Find where the given text appears and provide that cell's center as (X, Y) coordinate. 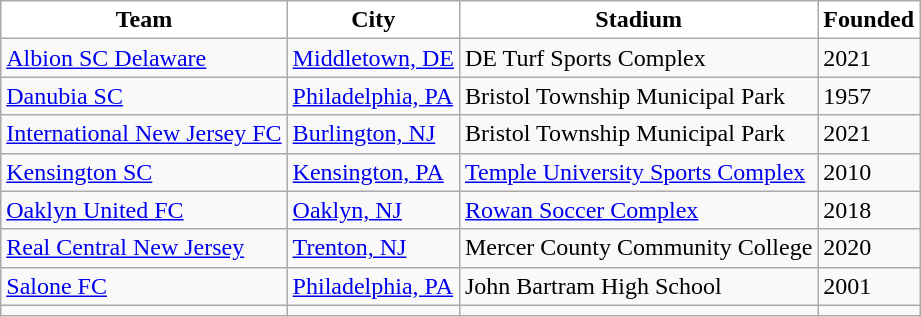
Albion SC Delaware (144, 58)
Burlington, NJ (373, 134)
City (373, 20)
2010 (869, 172)
Middletown, DE (373, 58)
Danubia SC (144, 96)
DE Turf Sports Complex (638, 58)
Real Central New Jersey (144, 248)
2001 (869, 286)
International New Jersey FC (144, 134)
Rowan Soccer Complex (638, 210)
Mercer County Community College (638, 248)
Team (144, 20)
Trenton, NJ (373, 248)
2018 (869, 210)
Oaklyn United FC (144, 210)
Kensington, PA (373, 172)
1957 (869, 96)
Kensington SC (144, 172)
John Bartram High School (638, 286)
2020 (869, 248)
Temple University Sports Complex (638, 172)
Founded (869, 20)
Oaklyn, NJ (373, 210)
Salone FC (144, 286)
Stadium (638, 20)
